Capture the cell that displays the provided text and extract its (X, Y) central coordinate. 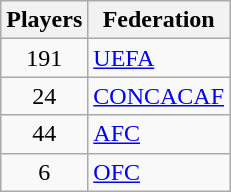
CONCACAF (159, 96)
Federation (159, 20)
UEFA (159, 58)
6 (44, 172)
191 (44, 58)
44 (44, 134)
OFC (159, 172)
24 (44, 96)
Players (44, 20)
AFC (159, 134)
